Return (X, Y) of the center of cell containing provided text 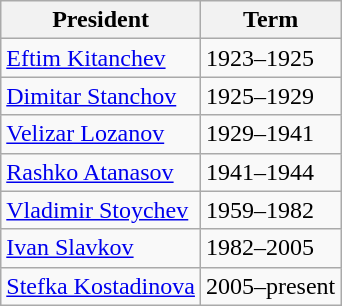
President (101, 20)
Stefka Kostadinova (101, 286)
Dimitar Stanchov (101, 96)
Eftim Kitanchev (101, 58)
Rashko Atanasov (101, 172)
Ivan Slavkov (101, 248)
1941–1944 (270, 172)
Velizar Lozanov (101, 134)
1929–1941 (270, 134)
2005–present (270, 286)
1959–1982 (270, 210)
1923–1925 (270, 58)
1982–2005 (270, 248)
Term (270, 20)
1925–1929 (270, 96)
Vladimir Stoychev (101, 210)
